For the text-containing cell, return its midpoint in [x, y] coordinate format. 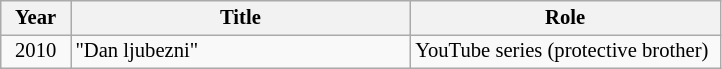
Year [36, 17]
2010 [36, 51]
"Dan ljubezni" [240, 51]
YouTube series (protective brother) [565, 51]
Title [240, 17]
Role [565, 17]
